Pinpoint the cell where the given text exists, returning its [x, y] midpoint coordinate. 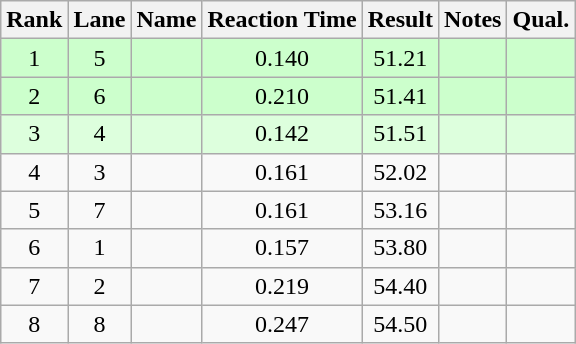
Rank [34, 20]
51.41 [400, 96]
54.40 [400, 286]
53.80 [400, 248]
53.16 [400, 210]
Result [400, 20]
Lane [100, 20]
0.140 [282, 58]
51.51 [400, 134]
0.247 [282, 324]
Qual. [541, 20]
0.219 [282, 286]
0.210 [282, 96]
51.21 [400, 58]
Name [166, 20]
52.02 [400, 172]
54.50 [400, 324]
Reaction Time [282, 20]
0.142 [282, 134]
Notes [473, 20]
0.157 [282, 248]
